Detect which cell encompasses the target text, then output its [x, y] center coordinate. 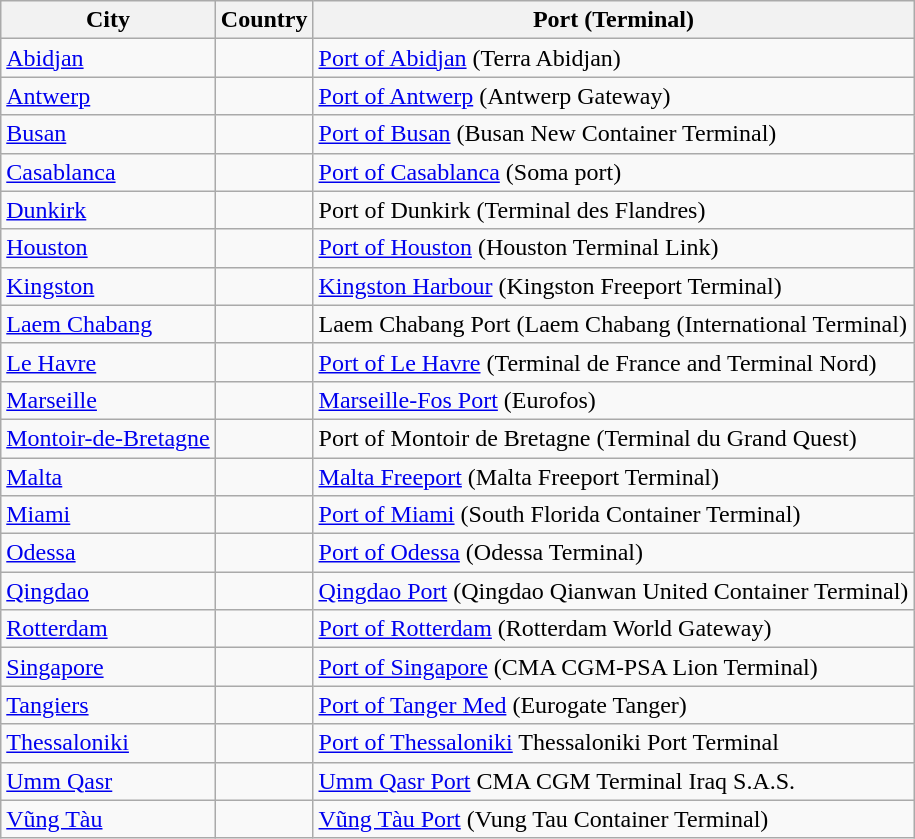
Marseille-Fos Port (Eurofos) [614, 400]
Kingston Harbour (Kingston Freeport Terminal) [614, 286]
Odessa [108, 553]
Port of Abidjan (Terra Abidjan) [614, 58]
Vũng Tàu Port (Vung Tau Container Terminal) [614, 819]
Port of Dunkirk (Terminal des Flandres) [614, 210]
Dunkirk [108, 210]
Casablanca [108, 172]
Umm Qasr [108, 781]
Montoir-de-Bretagne [108, 438]
Marseille [108, 400]
Port of Casablanca (Soma port) [614, 172]
Port of Antwerp (Antwerp Gateway) [614, 96]
Abidjan [108, 58]
Kingston [108, 286]
Laem Chabang [108, 324]
Malta [108, 477]
Rotterdam [108, 629]
Thessaloniki [108, 743]
Country [264, 20]
Singapore [108, 667]
Houston [108, 248]
Port (Terminal) [614, 20]
Malta Freeport (Malta Freeport Terminal) [614, 477]
Busan [108, 134]
Tangiers [108, 705]
Port of Singapore (CMA CGM-PSA Lion Terminal) [614, 667]
Laem Chabang Port (Laem Chabang (International Terminal) [614, 324]
Vũng Tàu [108, 819]
Miami [108, 515]
Port of Thessaloniki Thessaloniki Port Terminal [614, 743]
Port of Le Havre (Terminal de France and Terminal Nord) [614, 362]
Port of Houston (Houston Terminal Link) [614, 248]
Port of Odessa (Odessa Terminal) [614, 553]
Port of Rotterdam (Rotterdam World Gateway) [614, 629]
City [108, 20]
Antwerp [108, 96]
Port of Montoir de Bretagne (Terminal du Grand Quest) [614, 438]
Le Havre [108, 362]
Port of Busan (Busan New Container Terminal) [614, 134]
Port of Tanger Med (Eurogate Tanger) [614, 705]
Umm Qasr Port CMA CGM Terminal Iraq S.A.S. [614, 781]
Port of Miami (South Florida Container Terminal) [614, 515]
Qingdao [108, 591]
Qingdao Port (Qingdao Qianwan United Container Terminal) [614, 591]
